Scan for the cell matching the given text and deliver its (X, Y) coordinate at center. 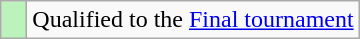
Qualified to the Final tournament (193, 20)
